Pinpoint the cell where the given text exists, returning its [X, Y] midpoint coordinate. 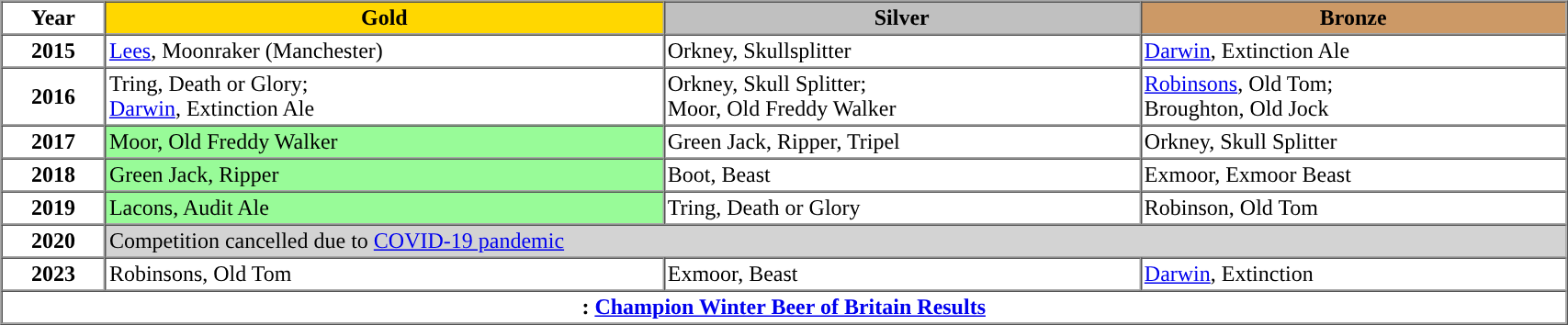
Lacons, Audit Ale [384, 207]
Darwin, Extinction [1353, 274]
2023 [53, 274]
Tring, Death or Glory [902, 207]
Competition cancelled due to COVID-19 pandemic [835, 241]
Silver [902, 18]
Exmoor, Beast [902, 274]
Robinsons, Old Tom; Broughton, Old Jock [1353, 97]
Tring, Death or Glory; Darwin, Extinction Ale [384, 97]
Year [53, 18]
2017 [53, 141]
Robinsons, Old Tom [384, 274]
Green Jack, Ripper [384, 174]
Gold [384, 18]
Lees, Moonraker (Manchester) [384, 51]
2019 [53, 207]
Boot, Beast [902, 174]
2020 [53, 241]
Darwin, Extinction Ale [1353, 51]
2016 [53, 97]
Robinson, Old Tom [1353, 207]
Orkney, Skull Splitter [1353, 141]
: Champion Winter Beer of Britain Results [784, 307]
Moor, Old Freddy Walker [384, 141]
Orkney, Skullsplitter [902, 51]
2018 [53, 174]
Orkney, Skull Splitter; Moor, Old Freddy Walker [902, 97]
Green Jack, Ripper, Tripel [902, 141]
2015 [53, 51]
Exmoor, Exmoor Beast [1353, 174]
Bronze [1353, 18]
